Search for the cell housing the specified text and yield its (X, Y) center coordinate. 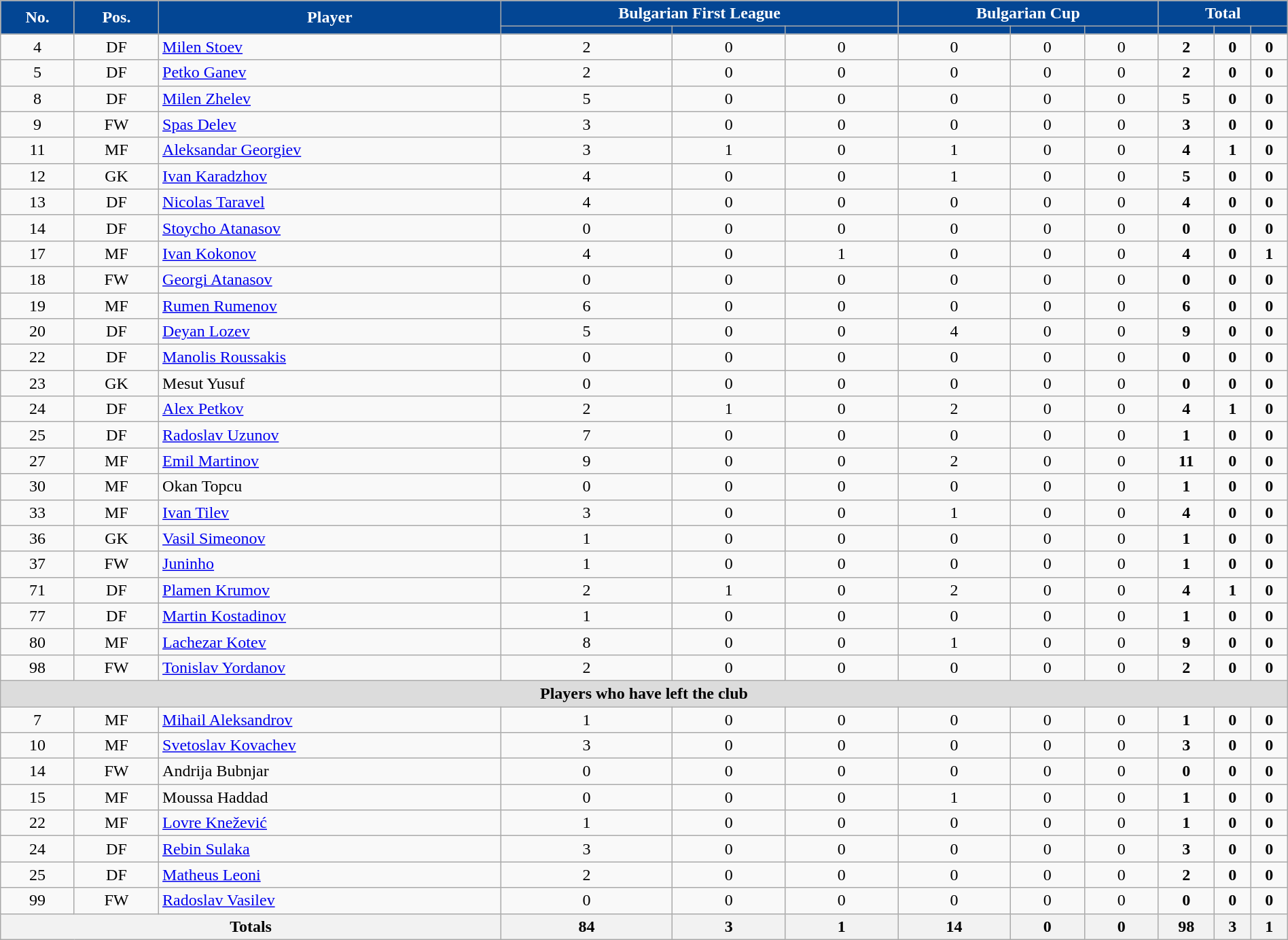
Okan Topcu (330, 487)
Totals (251, 926)
Radoslav Vasilev (330, 901)
13 (38, 202)
17 (38, 254)
36 (38, 538)
Emil Martinov (330, 461)
Radoslav Uzunov (330, 435)
80 (38, 642)
12 (38, 176)
71 (38, 590)
18 (38, 279)
30 (38, 487)
27 (38, 461)
Ivan Tilev (330, 512)
Svetoslav Kovachev (330, 746)
Martin Kostadinov (330, 616)
Plamen Krumov (330, 590)
33 (38, 512)
15 (38, 797)
Milen Stoev (330, 47)
Aleksandar Georgiev (330, 150)
Moussa Haddad (330, 797)
Nicolas Taravel (330, 202)
Lovre Knežević (330, 823)
Alex Petkov (330, 409)
Total (1223, 14)
Stoycho Atanasov (330, 228)
Rebin Sulaka (330, 849)
Juninho (330, 564)
Players who have left the club (644, 693)
Vasil Simeonov (330, 538)
Ivan Kokonov (330, 254)
Milen Zhelev (330, 99)
99 (38, 901)
37 (38, 564)
Georgi Atanasov (330, 279)
Matheus Leoni (330, 875)
19 (38, 305)
Rumen Rumenov (330, 305)
Mesut Yusuf (330, 383)
Tonislav Yordanov (330, 667)
Manolis Roussakis (330, 358)
20 (38, 332)
77 (38, 616)
Andrija Bubnjar (330, 771)
No. (38, 18)
Lachezar Kotev (330, 642)
Pos. (116, 18)
Petko Ganev (330, 73)
10 (38, 746)
84 (586, 926)
Bulgarian First League (699, 14)
Ivan Karadzhov (330, 176)
Player (330, 18)
Bulgarian Cup (1028, 14)
Deyan Lozev (330, 332)
23 (38, 383)
Mihail Aleksandrov (330, 720)
Spas Delev (330, 124)
